Identify which cell holds the provided text, then report its [X, Y] central coordinate. 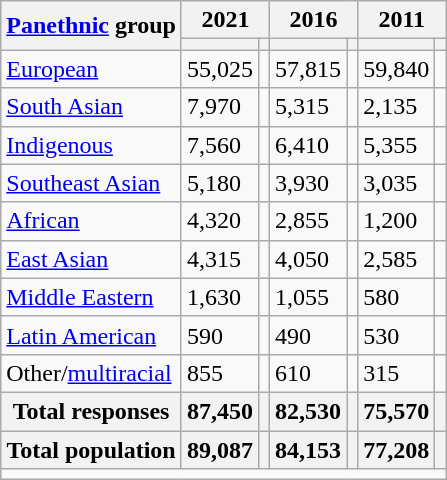
315 [396, 373]
3,930 [308, 183]
6,410 [308, 145]
Panethnic group [92, 26]
4,050 [308, 259]
Middle Eastern [92, 297]
89,087 [220, 449]
Total responses [92, 411]
1,200 [396, 221]
2011 [402, 20]
1,055 [308, 297]
2016 [314, 20]
2021 [225, 20]
55,025 [220, 69]
75,570 [396, 411]
610 [308, 373]
2,855 [308, 221]
1,630 [220, 297]
7,560 [220, 145]
855 [220, 373]
Southeast Asian [92, 183]
2,585 [396, 259]
530 [396, 335]
5,180 [220, 183]
82,530 [308, 411]
87,450 [220, 411]
South Asian [92, 107]
3,035 [396, 183]
59,840 [396, 69]
Other/multiracial [92, 373]
7,970 [220, 107]
East Asian [92, 259]
4,320 [220, 221]
Total population [92, 449]
580 [396, 297]
4,315 [220, 259]
77,208 [396, 449]
African [92, 221]
European [92, 69]
Indigenous [92, 145]
2,135 [396, 107]
Latin American [92, 335]
5,355 [396, 145]
590 [220, 335]
57,815 [308, 69]
84,153 [308, 449]
490 [308, 335]
5,315 [308, 107]
